Detect which cell encompasses the target text, then output its [X, Y] center coordinate. 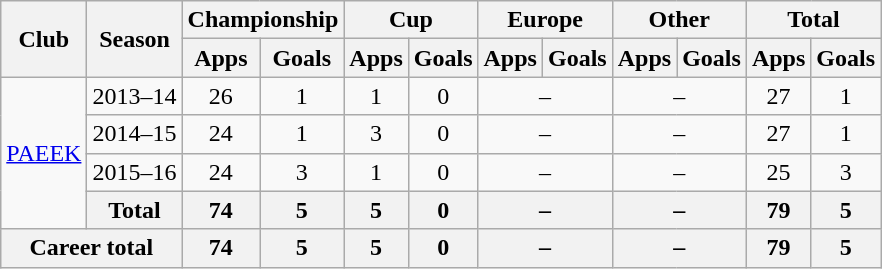
25 [778, 172]
Europe [545, 20]
Career total [92, 248]
2015–16 [134, 172]
Cup [411, 20]
Championship [263, 20]
PAEEK [44, 153]
2013–14 [134, 96]
Other [679, 20]
2014–15 [134, 134]
26 [221, 96]
Season [134, 39]
Club [44, 39]
